Return the [x, y] coordinate for the center point of the cell that contains the specified text.  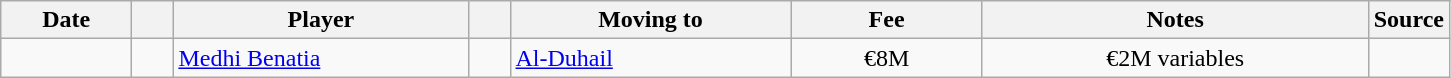
Date [66, 20]
Al-Duhail [650, 58]
Notes [1175, 20]
€2M variables [1175, 58]
Source [1408, 20]
Moving to [650, 20]
Medhi Benatia [321, 58]
€8M [886, 58]
Fee [886, 20]
Player [321, 20]
